Find where the given text appears and provide that cell's center as [x, y] coordinate. 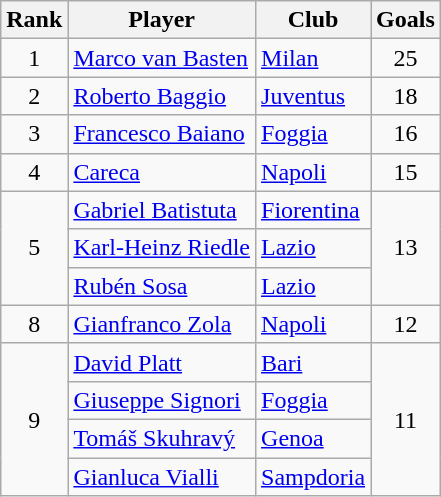
13 [406, 248]
Giuseppe Signori [162, 400]
Player [162, 20]
Marco van Basten [162, 58]
Tomáš Skuhravý [162, 438]
Rubén Sosa [162, 286]
Gabriel Batistuta [162, 210]
5 [34, 248]
25 [406, 58]
2 [34, 96]
18 [406, 96]
8 [34, 324]
16 [406, 134]
12 [406, 324]
Goals [406, 20]
David Platt [162, 362]
Genoa [314, 438]
1 [34, 58]
3 [34, 134]
Sampdoria [314, 477]
Careca [162, 172]
Club [314, 20]
9 [34, 419]
Gianfranco Zola [162, 324]
Roberto Baggio [162, 96]
Fiorentina [314, 210]
Bari [314, 362]
15 [406, 172]
Juventus [314, 96]
Rank [34, 20]
4 [34, 172]
11 [406, 419]
Karl-Heinz Riedle [162, 248]
Gianluca Vialli [162, 477]
Francesco Baiano [162, 134]
Milan [314, 58]
